Return (X, Y) of the center of cell containing provided text 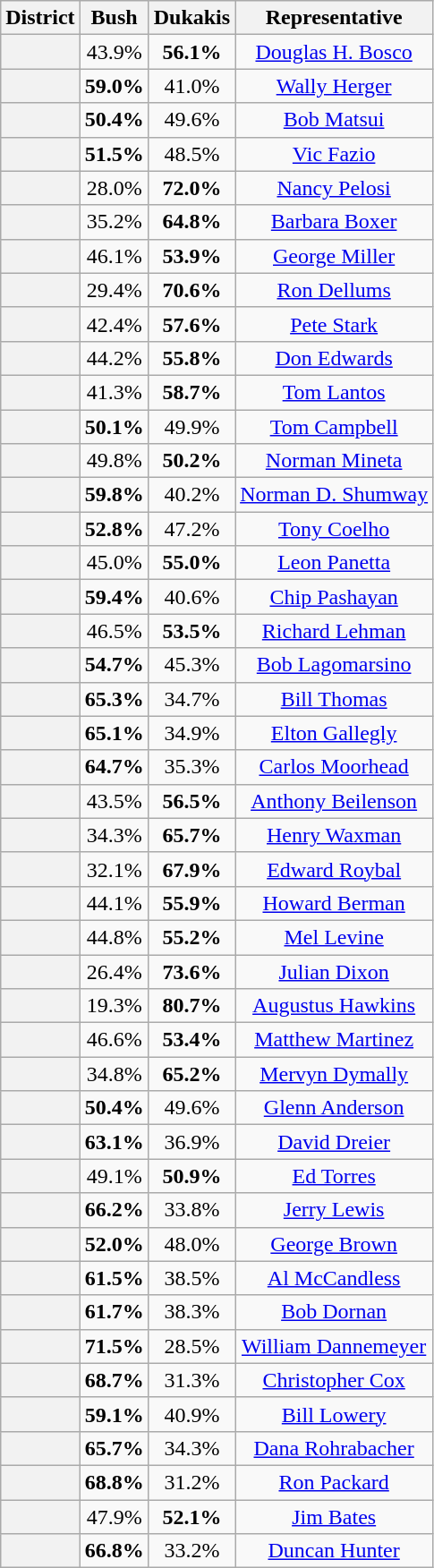
52.8% (115, 529)
43.9% (115, 52)
Norman D. Shumway (335, 495)
50.9% (191, 1176)
David Dreier (335, 1142)
Henry Waxman (335, 835)
45.0% (115, 563)
59.0% (115, 86)
Al McCandless (335, 1278)
54.7% (115, 665)
55.2% (191, 937)
Don Edwards (335, 358)
70.6% (191, 290)
51.5% (115, 154)
28.5% (191, 1346)
35.3% (191, 767)
38.5% (191, 1278)
50.2% (191, 461)
Ron Packard (335, 1482)
26.4% (115, 971)
Bob Dornan (335, 1312)
46.6% (115, 1040)
Tom Campbell (335, 427)
Chip Pashayan (335, 597)
Bill Thomas (335, 699)
Christopher Cox (335, 1380)
Carlos Moorhead (335, 767)
Representative (335, 18)
55.0% (191, 563)
Leon Panetta (335, 563)
52.0% (115, 1244)
Richard Lehman (335, 631)
64.8% (191, 222)
Vic Fazio (335, 154)
34.9% (191, 733)
65.3% (115, 699)
Mel Levine (335, 937)
66.2% (115, 1210)
41.0% (191, 86)
63.1% (115, 1142)
Tom Lantos (335, 392)
47.9% (115, 1517)
Wally Herger (335, 86)
59.1% (115, 1414)
38.3% (191, 1312)
53.4% (191, 1040)
68.8% (115, 1482)
47.2% (191, 529)
District (40, 18)
Howard Berman (335, 903)
George Miller (335, 256)
Pete Stark (335, 324)
73.6% (191, 971)
28.0% (115, 188)
59.4% (115, 597)
36.9% (191, 1142)
33.8% (191, 1210)
59.8% (115, 495)
Nancy Pelosi (335, 188)
Dukakis (191, 18)
Tony Coelho (335, 529)
45.3% (191, 665)
61.7% (115, 1312)
56.1% (191, 52)
Augustus Hawkins (335, 1006)
42.4% (115, 324)
29.4% (115, 290)
Bill Lowery (335, 1414)
49.9% (191, 427)
Dana Rohrabacher (335, 1448)
41.3% (115, 392)
48.0% (191, 1244)
Jim Bates (335, 1517)
Anthony Beilenson (335, 801)
William Dannemeyer (335, 1346)
Matthew Martinez (335, 1040)
31.3% (191, 1380)
40.9% (191, 1414)
56.5% (191, 801)
67.9% (191, 869)
55.8% (191, 358)
34.7% (191, 699)
40.6% (191, 597)
44.8% (115, 937)
44.2% (115, 358)
Glenn Anderson (335, 1108)
58.7% (191, 392)
48.5% (191, 154)
34.8% (115, 1074)
64.7% (115, 767)
53.9% (191, 256)
Julian Dixon (335, 971)
Barbara Boxer (335, 222)
46.5% (115, 631)
George Brown (335, 1244)
Jerry Lewis (335, 1210)
Mervyn Dymally (335, 1074)
72.0% (191, 188)
52.1% (191, 1517)
19.3% (115, 1006)
31.2% (191, 1482)
Edward Roybal (335, 869)
Ed Torres (335, 1176)
Elton Gallegly (335, 733)
40.2% (191, 495)
50.1% (115, 427)
35.2% (115, 222)
80.7% (191, 1006)
46.1% (115, 256)
55.9% (191, 903)
Ron Dellums (335, 290)
61.5% (115, 1278)
Bob Matsui (335, 120)
43.5% (115, 801)
65.1% (115, 733)
71.5% (115, 1346)
49.1% (115, 1176)
57.6% (191, 324)
Duncan Hunter (335, 1551)
44.1% (115, 903)
Bob Lagomarsino (335, 665)
53.5% (191, 631)
32.1% (115, 869)
49.8% (115, 461)
68.7% (115, 1380)
Bush (115, 18)
66.8% (115, 1551)
Douglas H. Bosco (335, 52)
33.2% (191, 1551)
65.2% (191, 1074)
Norman Mineta (335, 461)
